Search for the cell housing the specified text and yield its (X, Y) center coordinate. 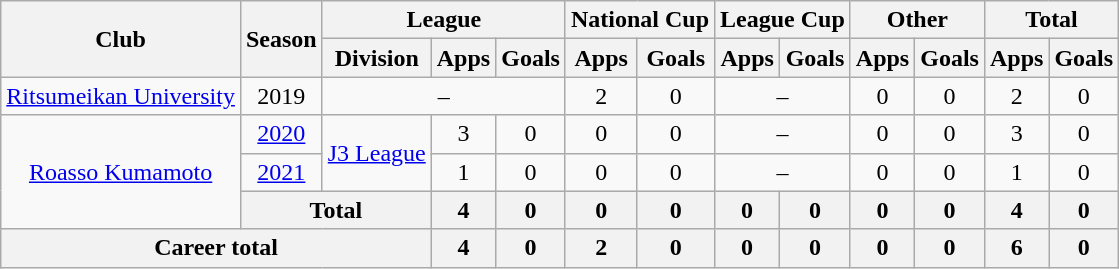
Other (917, 20)
Division (376, 58)
2020 (281, 134)
2021 (281, 172)
League Cup (783, 20)
Roasso Kumamoto (121, 172)
J3 League (376, 153)
Ritsumeikan University (121, 96)
Season (281, 39)
League (444, 20)
Club (121, 39)
6 (1016, 248)
Career total (216, 248)
National Cup (640, 20)
2019 (281, 96)
